Determine the [x, y] coordinate at the center of the cell enclosing the given text.  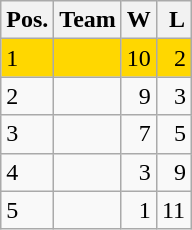
Team [88, 20]
10 [138, 58]
7 [138, 134]
L [174, 20]
11 [174, 210]
4 [28, 172]
W [138, 20]
Pos. [28, 20]
